Extract the [x, y] coordinate from the center of the cell holding the provided text.  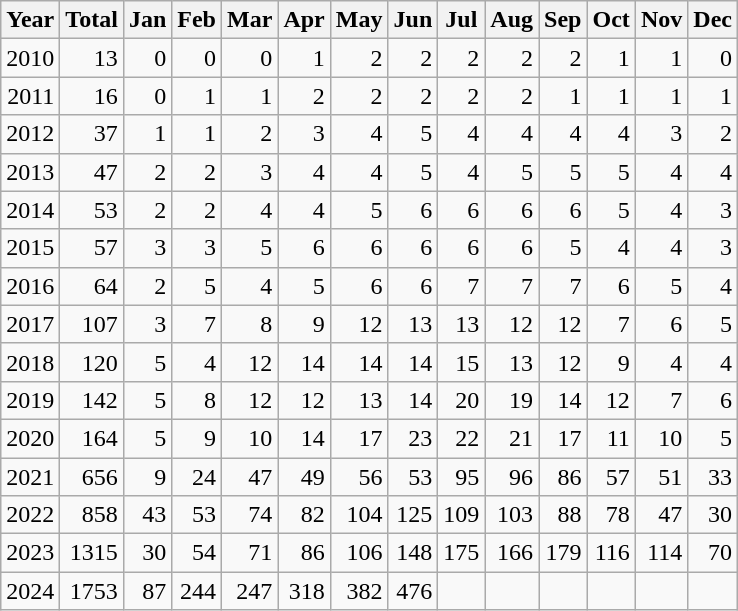
166 [512, 553]
106 [359, 553]
2019 [30, 400]
382 [359, 591]
64 [92, 286]
2018 [30, 362]
2015 [30, 248]
656 [92, 477]
2014 [30, 210]
74 [250, 515]
2022 [30, 515]
88 [563, 515]
23 [413, 438]
2013 [30, 172]
71 [250, 553]
125 [413, 515]
2017 [30, 324]
May [359, 20]
476 [413, 591]
70 [713, 553]
49 [304, 477]
96 [512, 477]
Nov [661, 20]
2024 [30, 591]
244 [197, 591]
82 [304, 515]
175 [462, 553]
2016 [30, 286]
114 [661, 553]
116 [611, 553]
103 [512, 515]
Year [30, 20]
Total [92, 20]
107 [92, 324]
21 [512, 438]
109 [462, 515]
2010 [30, 58]
148 [413, 553]
2023 [30, 553]
1315 [92, 553]
22 [462, 438]
19 [512, 400]
Jul [462, 20]
51 [661, 477]
2012 [30, 134]
Jan [147, 20]
858 [92, 515]
179 [563, 553]
Apr [304, 20]
Dec [713, 20]
142 [92, 400]
164 [92, 438]
20 [462, 400]
1753 [92, 591]
2020 [30, 438]
54 [197, 553]
15 [462, 362]
Jun [413, 20]
33 [713, 477]
Mar [250, 20]
104 [359, 515]
120 [92, 362]
87 [147, 591]
37 [92, 134]
43 [147, 515]
318 [304, 591]
Sep [563, 20]
Aug [512, 20]
24 [197, 477]
2011 [30, 96]
78 [611, 515]
Oct [611, 20]
95 [462, 477]
247 [250, 591]
56 [359, 477]
11 [611, 438]
Feb [197, 20]
2021 [30, 477]
16 [92, 96]
